Capture the cell that displays the provided text and extract its (X, Y) central coordinate. 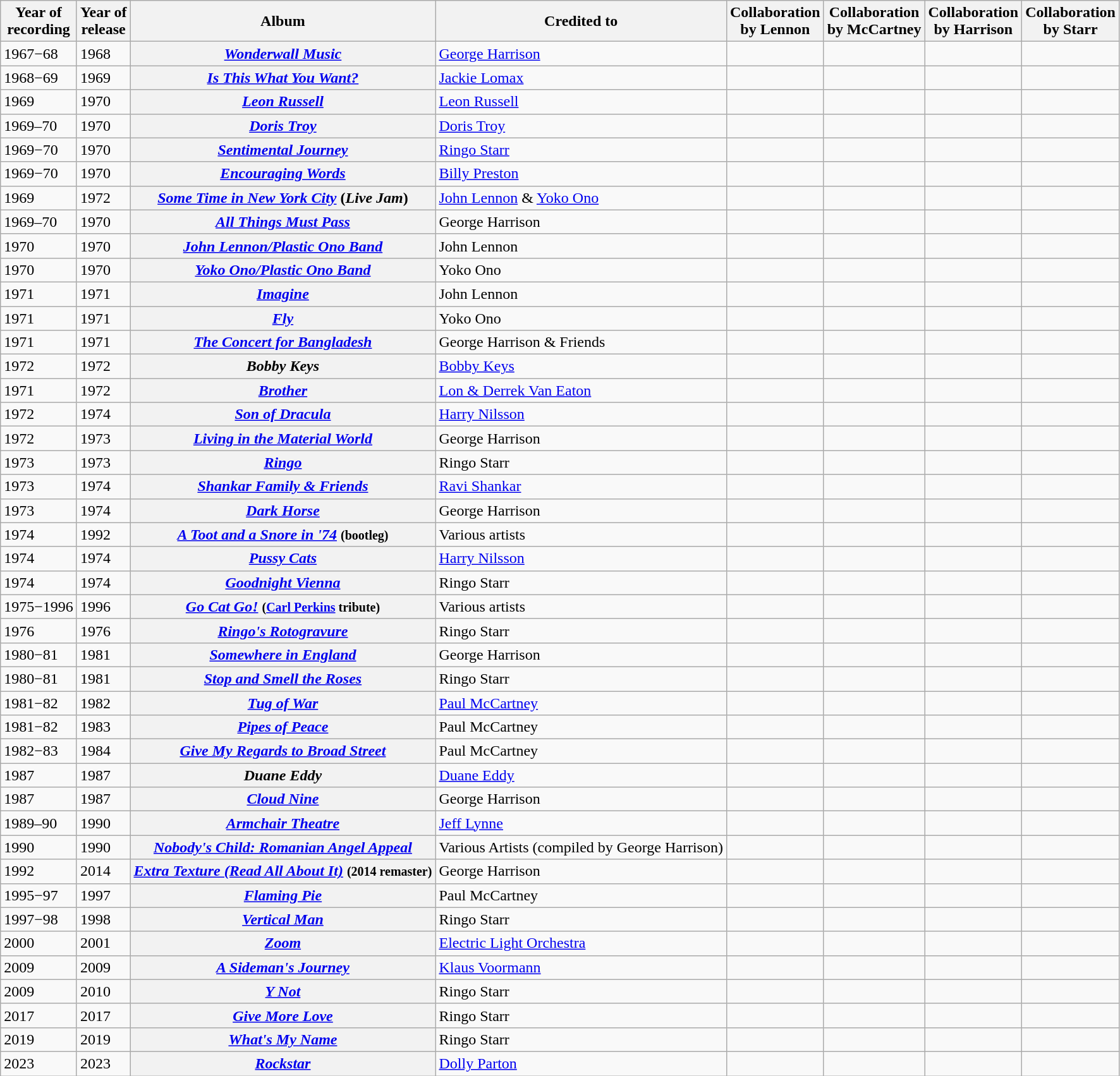
Armchair Theatre (283, 823)
John Lennon & Yoko Ono (581, 198)
Sentimental Journey (283, 150)
Tug of War (283, 703)
Collaborationby Harrison (973, 21)
1997 (104, 895)
Credited to (581, 21)
1982 (104, 703)
Klaus Voormann (581, 967)
Fly (283, 318)
Give My Regards to Broad Street (283, 751)
Somewhere in England (283, 655)
1983 (104, 727)
Rockstar (283, 1063)
2001 (104, 943)
Encouraging Words (283, 174)
Ringo (283, 462)
Year ofrecording (39, 21)
Shankar Family & Friends (283, 487)
Jackie Lomax (581, 78)
1989–90 (39, 823)
Wonderwall Music (283, 54)
1968 (104, 54)
Billy Preston (581, 174)
Collaborationby Starr (1071, 21)
Extra Texture (Read All About It) (2014 remaster) (283, 871)
1968−69 (39, 78)
A Sideman's Journey (283, 967)
What's My Name (283, 1039)
1995−97 (39, 895)
Living in the Material World (283, 438)
All Things Must Pass (283, 222)
Year ofrelease (104, 21)
Ravi Shankar (581, 487)
Jeff Lynne (581, 823)
Pussy Cats (283, 559)
1997−98 (39, 919)
Flaming Pie (283, 895)
Dolly Parton (581, 1063)
Vertical Man (283, 919)
Go Cat Go! (Carl Perkins tribute) (283, 607)
1967−68 (39, 54)
2000 (39, 943)
Album (283, 21)
Brother (283, 390)
Cloud Nine (283, 799)
Pipes of Peace (283, 727)
John Lennon/Plastic Ono Band (283, 246)
Electric Light Orchestra (581, 943)
1984 (104, 751)
Zoom (283, 943)
Nobody's Child: Romanian Angel Appeal (283, 847)
Give More Love (283, 1015)
The Concert for Bangladesh (283, 342)
1982−83 (39, 751)
1996 (104, 607)
Various Artists (compiled by George Harrison) (581, 847)
Some Time in New York City (Live Jam) (283, 198)
2010 (104, 991)
Y Not (283, 991)
2014 (104, 871)
Collaborationby Lennon (775, 21)
Yoko Ono/Plastic Ono Band (283, 270)
Collaborationby McCartney (874, 21)
A Toot and a Snore in '74 (bootleg) (283, 535)
Son of Dracula (283, 414)
1975−1996 (39, 607)
Ringo's Rotogravure (283, 631)
1998 (104, 919)
Stop and Smell the Roses (283, 679)
George Harrison & Friends (581, 342)
Lon & Derrek Van Eaton (581, 390)
Imagine (283, 294)
Is This What You Want? (283, 78)
Dark Horse (283, 511)
Goodnight Vienna (283, 583)
